Output the [X, Y] coordinate of the center of the cell containing the given text.  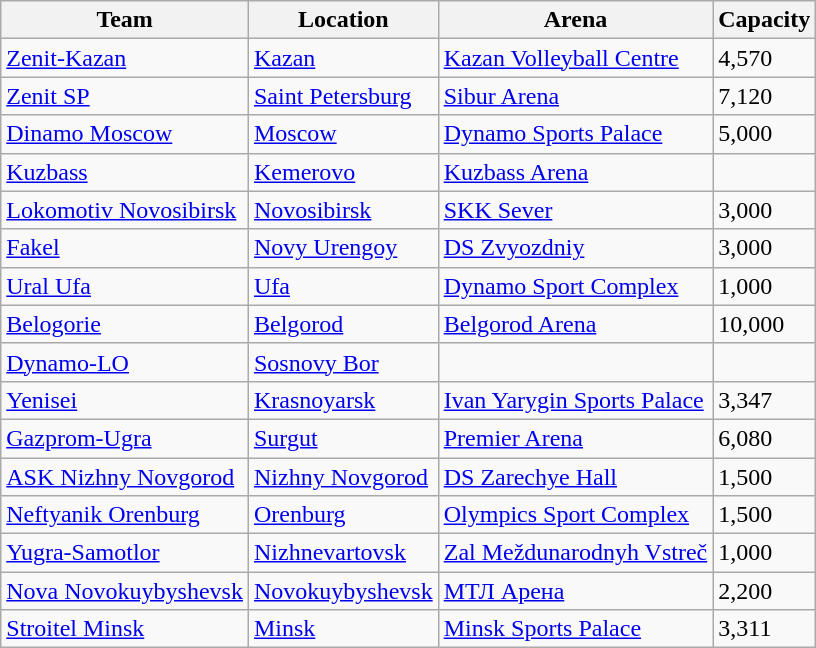
2,200 [764, 591]
Belgorod Arena [576, 324]
Nova Novokuybyshevsk [125, 591]
Dinamo Moscow [125, 134]
Krasnoyarsk [343, 400]
Ufa [343, 286]
Sosnovy Bor [343, 362]
Novokuybyshevsk [343, 591]
Moscow [343, 134]
Zenit SP [125, 96]
Novosibirsk [343, 210]
10,000 [764, 324]
Surgut [343, 438]
Belgorod [343, 324]
Saint Petersburg [343, 96]
Kemerovo [343, 172]
Premier Arena [576, 438]
МТЛ Арена [576, 591]
3,347 [764, 400]
Lokomotiv Novosibirsk [125, 210]
Fakel [125, 248]
Gazprom-Ugra [125, 438]
5,000 [764, 134]
7,120 [764, 96]
6,080 [764, 438]
ASK Nizhny Novgorod [125, 477]
Yugra-Samotlor [125, 553]
Minsk [343, 629]
Zenit-Kazan [125, 58]
Nizhnevartovsk [343, 553]
SKK Sever [576, 210]
4,570 [764, 58]
Location [343, 20]
3,311 [764, 629]
Sibur Arena [576, 96]
DS Zvyozdniy [576, 248]
Olympics Sport Complex [576, 515]
Minsk Sports Palace [576, 629]
Nizhny Novgorod [343, 477]
Orenburg [343, 515]
Ivan Yarygin Sports Palace [576, 400]
Kuzbass [125, 172]
DS Zarechye Hall [576, 477]
Belogorie [125, 324]
Yenisei [125, 400]
Kazan Volleyball Centre [576, 58]
Kuzbass Arena [576, 172]
Neftyanik Orenburg [125, 515]
Arena [576, 20]
Dynamo-LO [125, 362]
Ural Ufa [125, 286]
Stroitel Minsk [125, 629]
Novy Urengoy [343, 248]
Dynamo Sport Complex [576, 286]
Zal Meždunarodnyh Vstreč [576, 553]
Capacity [764, 20]
Dynamo Sports Palace [576, 134]
Team [125, 20]
Kazan [343, 58]
